Search for the cell housing the specified text and yield its [x, y] center coordinate. 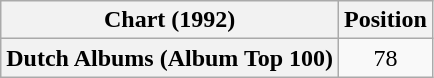
78 [386, 58]
Position [386, 20]
Dutch Albums (Album Top 100) [170, 58]
Chart (1992) [170, 20]
